For the text-containing cell, return its midpoint in [X, Y] coordinate format. 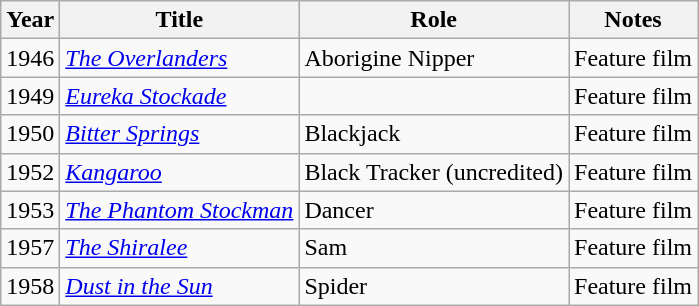
Dancer [434, 210]
Sam [434, 248]
Spider [434, 286]
Title [180, 20]
1957 [30, 248]
The Shiralee [180, 248]
The Overlanders [180, 58]
Bitter Springs [180, 134]
1949 [30, 96]
Black Tracker (uncredited) [434, 172]
Kangaroo [180, 172]
Year [30, 20]
Blackjack [434, 134]
Eureka Stockade [180, 96]
Notes [632, 20]
Role [434, 20]
1952 [30, 172]
1953 [30, 210]
Aborigine Nipper [434, 58]
The Phantom Stockman [180, 210]
Dust in the Sun [180, 286]
1958 [30, 286]
1946 [30, 58]
1950 [30, 134]
